Return (x, y) of the center of cell containing provided text 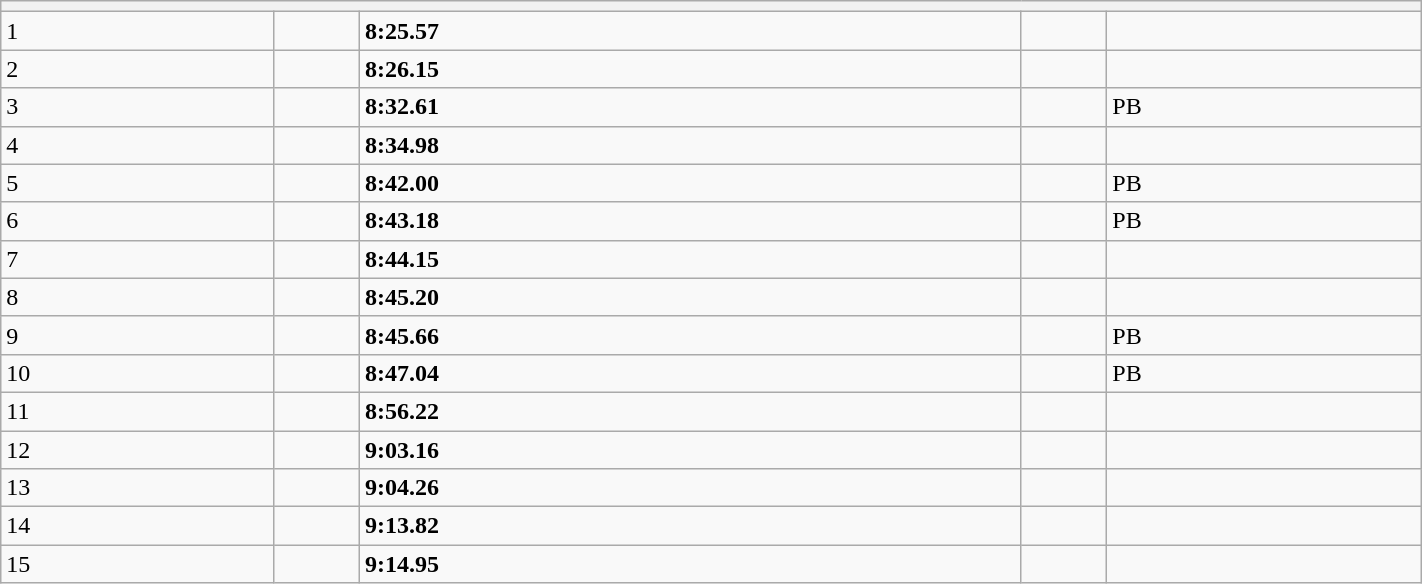
10 (138, 373)
12 (138, 449)
8:45.66 (690, 335)
8:34.98 (690, 145)
8:25.57 (690, 31)
9 (138, 335)
5 (138, 183)
3 (138, 107)
8:42.00 (690, 183)
14 (138, 526)
8:43.18 (690, 221)
8:56.22 (690, 411)
2 (138, 69)
6 (138, 221)
9:03.16 (690, 449)
8 (138, 297)
8:32.61 (690, 107)
1 (138, 31)
13 (138, 488)
7 (138, 259)
8:47.04 (690, 373)
9:13.82 (690, 526)
9:04.26 (690, 488)
8:26.15 (690, 69)
11 (138, 411)
4 (138, 145)
8:44.15 (690, 259)
8:45.20 (690, 297)
15 (138, 564)
9:14.95 (690, 564)
